Scan for the cell matching the given text and deliver its (x, y) coordinate at center. 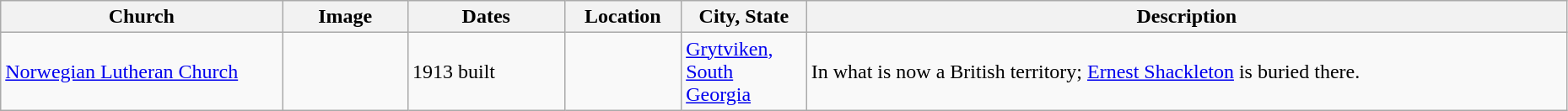
Dates (486, 17)
1913 built (486, 71)
Image (346, 17)
Norwegian Lutheran Church (142, 71)
City, State (744, 17)
Church (142, 17)
In what is now a British territory; Ernest Shackleton is buried there. (1186, 71)
Location (622, 17)
Grytviken, South Georgia (744, 71)
Description (1186, 17)
